Search for the cell housing the specified text and yield its (x, y) center coordinate. 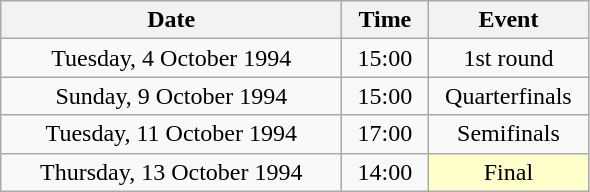
Sunday, 9 October 1994 (172, 96)
14:00 (385, 172)
Event (508, 20)
Final (508, 172)
1st round (508, 58)
Thursday, 13 October 1994 (172, 172)
Tuesday, 4 October 1994 (172, 58)
17:00 (385, 134)
Tuesday, 11 October 1994 (172, 134)
Semifinals (508, 134)
Time (385, 20)
Date (172, 20)
Quarterfinals (508, 96)
